Determine the [X, Y] coordinate at the center of the cell enclosing the given text.  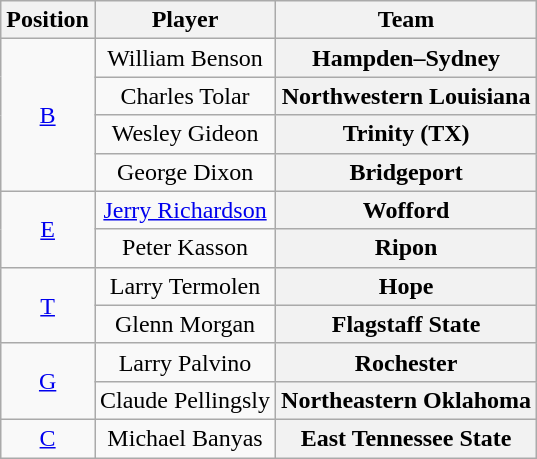
Larry Palvino [184, 362]
E [48, 229]
Team [406, 20]
Northwestern Louisiana [406, 96]
Wofford [406, 210]
William Benson [184, 58]
Trinity (TX) [406, 134]
Peter Kasson [184, 248]
Larry Termolen [184, 286]
Ripon [406, 248]
Glenn Morgan [184, 324]
Bridgeport [406, 172]
G [48, 381]
Rochester [406, 362]
Position [48, 20]
Northeastern Oklahoma [406, 400]
T [48, 305]
Hampden–Sydney [406, 58]
Player [184, 20]
B [48, 115]
Claude Pellingsly [184, 400]
Charles Tolar [184, 96]
East Tennessee State [406, 438]
C [48, 438]
Michael Banyas [184, 438]
Hope [406, 286]
Wesley Gideon [184, 134]
Jerry Richardson [184, 210]
Flagstaff State [406, 324]
George Dixon [184, 172]
